Capture the cell that displays the provided text and extract its (X, Y) central coordinate. 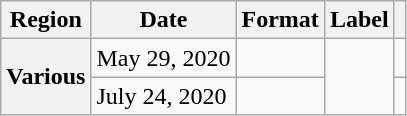
Format (280, 20)
July 24, 2020 (164, 96)
Date (164, 20)
Region (46, 20)
Various (46, 77)
Label (359, 20)
May 29, 2020 (164, 58)
